Extract the [x, y] coordinate from the center of the cell holding the provided text.  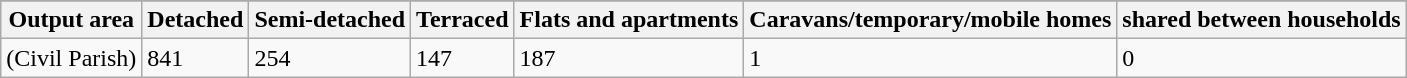
187 [629, 58]
254 [330, 58]
(Civil Parish) [72, 58]
Flats and apartments [629, 20]
Output area [72, 20]
Caravans/temporary/mobile homes [930, 20]
Terraced [462, 20]
Detached [196, 20]
0 [1262, 58]
147 [462, 58]
1 [930, 58]
shared between households [1262, 20]
841 [196, 58]
Semi-detached [330, 20]
